Return the [X, Y] coordinate for the center point of the cell that contains the specified text.  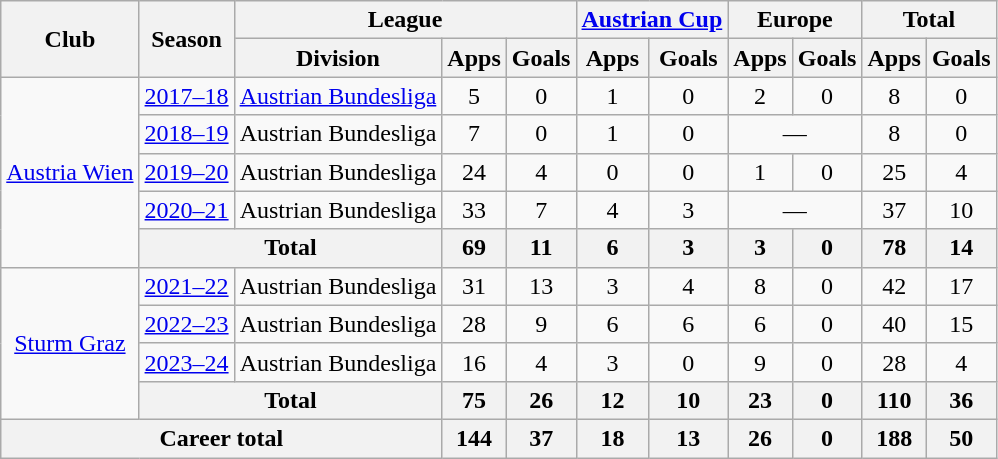
2017–18 [186, 96]
Europe [795, 20]
69 [474, 248]
Division [338, 58]
Austria Wien [70, 172]
42 [894, 286]
14 [961, 248]
2018–19 [186, 134]
40 [894, 324]
25 [894, 172]
24 [474, 172]
11 [541, 248]
36 [961, 400]
15 [961, 324]
2021–22 [186, 286]
75 [474, 400]
16 [474, 362]
144 [474, 438]
78 [894, 248]
Club [70, 39]
188 [894, 438]
Sturm Graz [70, 343]
31 [474, 286]
2020–21 [186, 210]
2022–23 [186, 324]
23 [760, 400]
12 [612, 400]
Season [186, 39]
50 [961, 438]
33 [474, 210]
2 [760, 96]
Austrian Cup [652, 20]
League [405, 20]
Career total [222, 438]
18 [612, 438]
2023–24 [186, 362]
5 [474, 96]
2019–20 [186, 172]
17 [961, 286]
110 [894, 400]
